Identify which cell holds the provided text, then report its (X, Y) central coordinate. 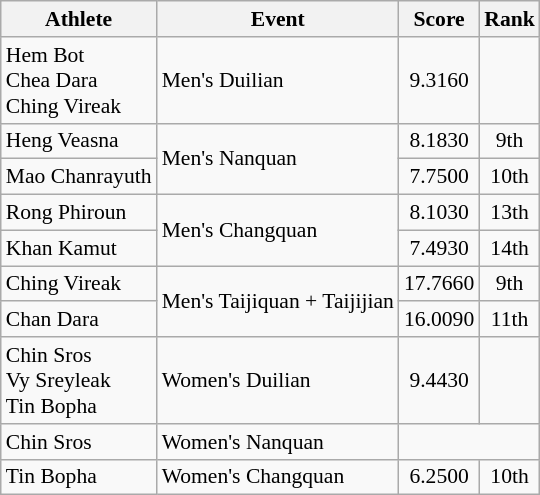
Rank (510, 19)
Rong Phiroun (79, 213)
Athlete (79, 19)
Women's Nanquan (278, 442)
Men's Taijiquan + Taijijian (278, 302)
16.0090 (439, 320)
8.1030 (439, 213)
Hem BotChea DaraChing Vireak (79, 80)
Chan Dara (79, 320)
9.4430 (439, 380)
17.7660 (439, 284)
Men's Nanquan (278, 158)
7.7500 (439, 177)
Score (439, 19)
Mao Chanrayuth (79, 177)
7.4930 (439, 248)
13th (510, 213)
Women's Duilian (278, 380)
Chin SrosVy SreyleakTin Bopha (79, 380)
8.1830 (439, 141)
Men's Duilian (278, 80)
9.3160 (439, 80)
Khan Kamut (79, 248)
Tin Bopha (79, 477)
Men's Changquan (278, 230)
11th (510, 320)
14th (510, 248)
Event (278, 19)
Ching Vireak (79, 284)
Heng Veasna (79, 141)
Chin Sros (79, 442)
6.2500 (439, 477)
Women's Changquan (278, 477)
